Capture the cell that displays the provided text and extract its (X, Y) central coordinate. 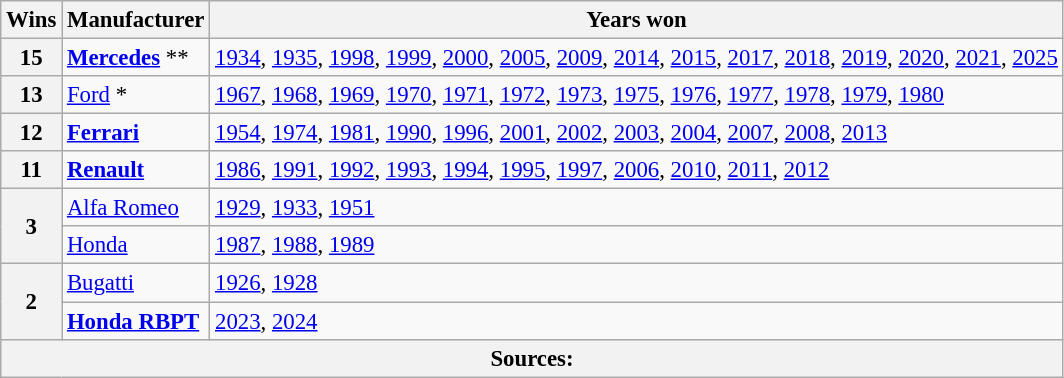
Alfa Romeo (136, 208)
1929, 1933, 1951 (637, 208)
Years won (637, 20)
Honda (136, 245)
1934, 1935, 1998, 1999, 2000, 2005, 2009, 2014, 2015, 2017, 2018, 2019, 2020, 2021, 2025 (637, 58)
3 (32, 226)
Bugatti (136, 283)
15 (32, 58)
2 (32, 302)
1926, 1928 (637, 283)
Honda RBPT (136, 321)
12 (32, 133)
2023, 2024 (637, 321)
Wins (32, 20)
Sources: (532, 358)
1987, 1988, 1989 (637, 245)
1954, 1974, 1981, 1990, 1996, 2001, 2002, 2003, 2004, 2007, 2008, 2013 (637, 133)
1967, 1968, 1969, 1970, 1971, 1972, 1973, 1975, 1976, 1977, 1978, 1979, 1980 (637, 95)
Ford * (136, 95)
13 (32, 95)
1986, 1991, 1992, 1993, 1994, 1995, 1997, 2006, 2010, 2011, 2012 (637, 170)
Mercedes ** (136, 58)
Renault (136, 170)
11 (32, 170)
Manufacturer (136, 20)
Ferrari (136, 133)
